Identify which cell holds the provided text, then report its (x, y) central coordinate. 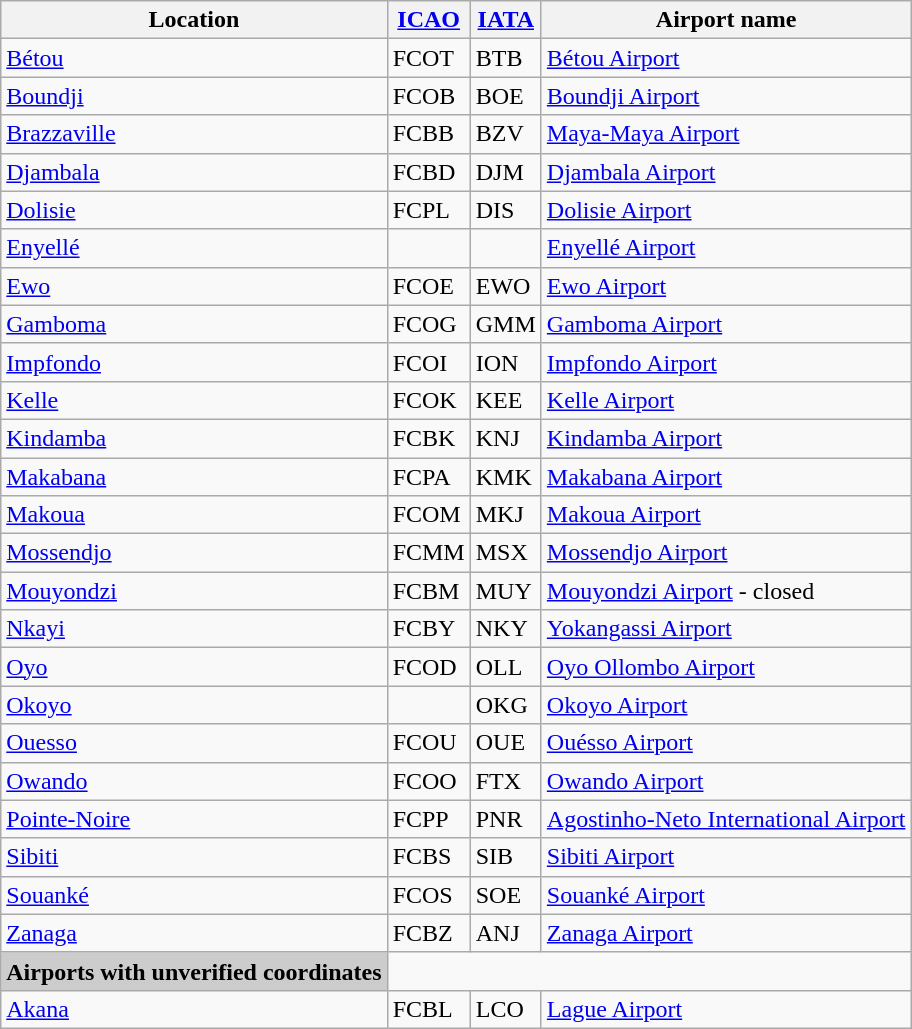
MUY (506, 591)
Bétou (194, 58)
FCBD (428, 172)
FCOE (428, 286)
Impfondo (194, 362)
PNR (506, 819)
Makoua Airport (726, 515)
FCPP (428, 819)
Okoyo (194, 705)
Boundji Airport (726, 96)
FCOU (428, 743)
FCBY (428, 629)
FCOI (428, 362)
BOE (506, 96)
Zanaga (194, 933)
Souanké (194, 895)
Ouésso Airport (726, 743)
FCOK (428, 400)
Kelle Airport (726, 400)
FCOD (428, 667)
Makoua (194, 515)
Agostinho-Neto International Airport (726, 819)
ICAO (428, 20)
Djambala (194, 172)
FCOM (428, 515)
Kindamba (194, 438)
Owando (194, 781)
Impfondo Airport (726, 362)
Boundji (194, 96)
Owando Airport (726, 781)
DJM (506, 172)
Sibiti Airport (726, 857)
Airport name (726, 20)
Maya-Maya Airport (726, 134)
Sibiti (194, 857)
Dolisie Airport (726, 210)
ION (506, 362)
Ewo Airport (726, 286)
OKG (506, 705)
OUE (506, 743)
Oyo (194, 667)
LCO (506, 1009)
Ouesso (194, 743)
BTB (506, 58)
Brazzaville (194, 134)
FCOB (428, 96)
Kelle (194, 400)
Akana (194, 1009)
Airports with unverified coordinates (194, 971)
SIB (506, 857)
FCOO (428, 781)
Yokangassi Airport (726, 629)
Dolisie (194, 210)
FCOS (428, 895)
SOE (506, 895)
KEE (506, 400)
Oyo Ollombo Airport (726, 667)
Pointe-Noire (194, 819)
Mouyondzi Airport - closed (726, 591)
FCBK (428, 438)
Mossendjo (194, 553)
FCPL (428, 210)
FCOT (428, 58)
FCBM (428, 591)
FCBS (428, 857)
FCMM (428, 553)
Gamboma (194, 324)
BZV (506, 134)
EWO (506, 286)
Mossendjo Airport (726, 553)
Makabana Airport (726, 477)
ANJ (506, 933)
NKY (506, 629)
Zanaga Airport (726, 933)
FCBZ (428, 933)
FCBL (428, 1009)
Mouyondzi (194, 591)
MSX (506, 553)
Makabana (194, 477)
OLL (506, 667)
Djambala Airport (726, 172)
Gamboma Airport (726, 324)
Ewo (194, 286)
MKJ (506, 515)
FCBB (428, 134)
KNJ (506, 438)
Enyellé (194, 248)
Nkayi (194, 629)
KMK (506, 477)
Souanké Airport (726, 895)
Kindamba Airport (726, 438)
DIS (506, 210)
Location (194, 20)
Enyellé Airport (726, 248)
FCOG (428, 324)
Bétou Airport (726, 58)
Lague Airport (726, 1009)
IATA (506, 20)
GMM (506, 324)
FTX (506, 781)
FCPA (428, 477)
Okoyo Airport (726, 705)
